Output the (x, y) coordinate of the center of the cell containing the given text.  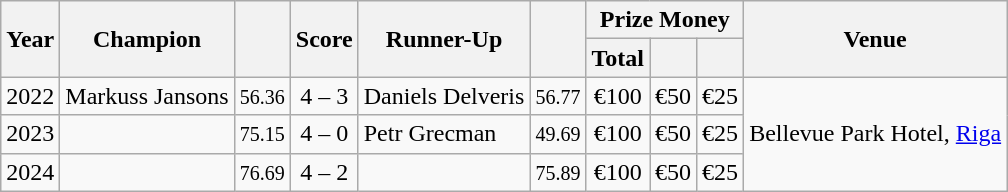
Venue (876, 39)
Runner-Up (444, 39)
Score (324, 39)
56.36 (262, 96)
Total (618, 58)
2024 (30, 172)
75.89 (558, 172)
Markuss Jansons (147, 96)
4 – 0 (324, 134)
75.15 (262, 134)
Year (30, 39)
Bellevue Park Hotel, Riga (876, 134)
2022 (30, 96)
Prize Money (665, 20)
56.77 (558, 96)
2023 (30, 134)
Petr Grecman (444, 134)
4 – 3 (324, 96)
Daniels Delveris (444, 96)
49.69 (558, 134)
Champion (147, 39)
4 – 2 (324, 172)
76.69 (262, 172)
